From the cell containing the given text, extract its center point as [X, Y] coordinate. 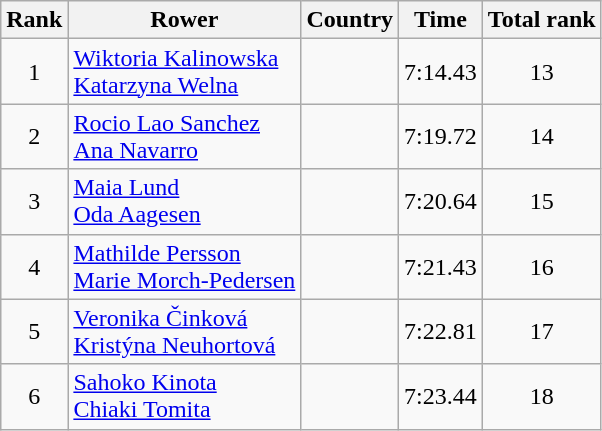
5 [34, 332]
15 [542, 202]
Rower [184, 20]
3 [34, 202]
7:14.43 [441, 72]
Maia LundOda Aagesen [184, 202]
4 [34, 266]
16 [542, 266]
17 [542, 332]
7:22.81 [441, 332]
Rocio Lao SanchezAna Navarro [184, 136]
7:21.43 [441, 266]
Veronika ČinkováKristýna Neuhortová [184, 332]
2 [34, 136]
13 [542, 72]
7:20.64 [441, 202]
7:23.44 [441, 396]
1 [34, 72]
Time [441, 20]
Mathilde PerssonMarie Morch-Pedersen [184, 266]
18 [542, 396]
Total rank [542, 20]
Sahoko KinotaChiaki Tomita [184, 396]
Country [350, 20]
6 [34, 396]
14 [542, 136]
Rank [34, 20]
Wiktoria KalinowskaKatarzyna Welna [184, 72]
7:19.72 [441, 136]
